Determine the [x, y] coordinate at the center of the cell enclosing the given text.  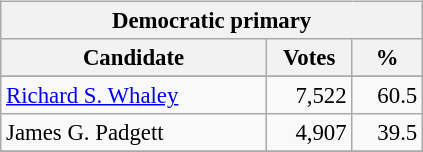
James G. Padgett [134, 133]
Votes [309, 58]
% [388, 58]
60.5 [388, 96]
4,907 [309, 133]
Richard S. Whaley [134, 96]
39.5 [388, 133]
Candidate [134, 58]
7,522 [309, 96]
Democratic primary [212, 21]
